Find where the given text appears and provide that cell's center as [X, Y] coordinate. 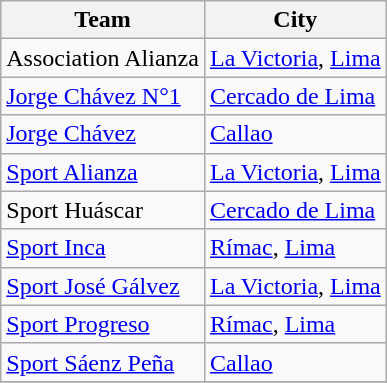
Sport Sáenz Peña [103, 362]
Sport Huáscar [103, 210]
Jorge Chávez N°1 [103, 96]
City [295, 20]
Association Alianza [103, 58]
Sport Progreso [103, 324]
Jorge Chávez [103, 134]
Sport Alianza [103, 172]
Sport José Gálvez [103, 286]
Team [103, 20]
Sport Inca [103, 248]
